Search for the cell housing the specified text and yield its [x, y] center coordinate. 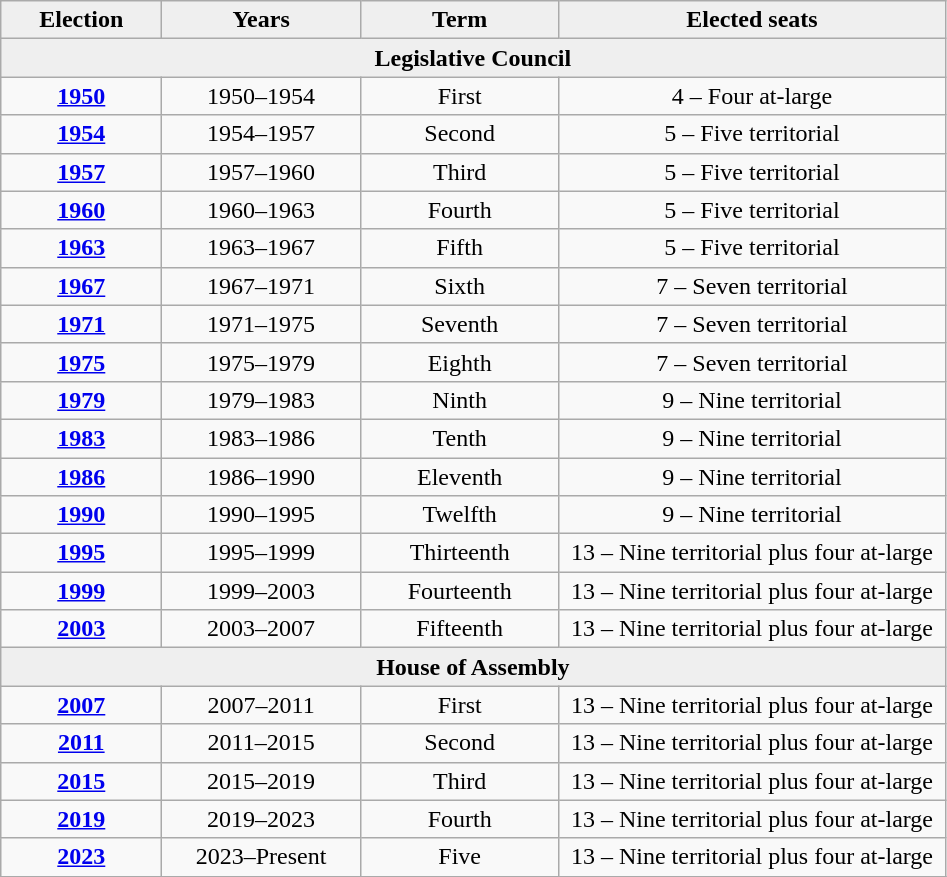
1999–2003 [262, 591]
1986 [82, 477]
1979–1983 [262, 400]
Legislative Council [473, 58]
1979 [82, 400]
Twelfth [460, 515]
Seventh [460, 324]
1967 [82, 286]
Five [460, 857]
2019–2023 [262, 819]
Fifteenth [460, 629]
1999 [82, 591]
1957 [82, 172]
1975 [82, 362]
4 – Four at-large [752, 96]
2015–2019 [262, 781]
Election [82, 20]
1954 [82, 134]
1990–1995 [262, 515]
1975–1979 [262, 362]
2003–2007 [262, 629]
1971–1975 [262, 324]
1963 [82, 248]
Years [262, 20]
Elected seats [752, 20]
2007–2011 [262, 705]
2011 [82, 743]
1960 [82, 210]
Fifth [460, 248]
Ninth [460, 400]
2011–2015 [262, 743]
1983–1986 [262, 438]
2007 [82, 705]
Thirteenth [460, 553]
1995–1999 [262, 553]
1950 [82, 96]
2015 [82, 781]
Term [460, 20]
1963–1967 [262, 248]
1950–1954 [262, 96]
1960–1963 [262, 210]
1954–1957 [262, 134]
Eleventh [460, 477]
2023 [82, 857]
2003 [82, 629]
1986–1990 [262, 477]
1990 [82, 515]
Tenth [460, 438]
Eighth [460, 362]
Fourteenth [460, 591]
1983 [82, 438]
1971 [82, 324]
1995 [82, 553]
Sixth [460, 286]
1967–1971 [262, 286]
1957–1960 [262, 172]
House of Assembly [473, 667]
2019 [82, 819]
2023–Present [262, 857]
